Output the (X, Y) coordinate of the center of the cell containing the given text.  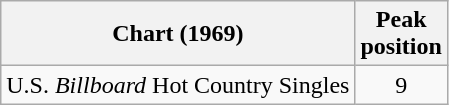
Chart (1969) (178, 34)
9 (401, 85)
U.S. Billboard Hot Country Singles (178, 85)
Peakposition (401, 34)
